Capture the cell that displays the provided text and extract its (x, y) central coordinate. 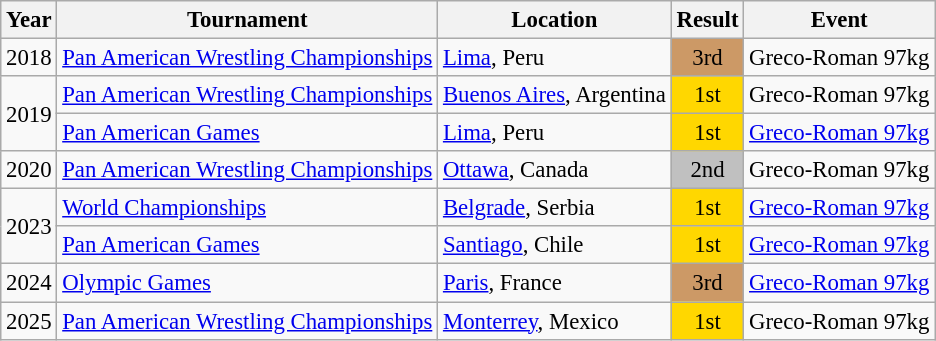
Buenos Aires, Argentina (555, 95)
Tournament (248, 20)
Result (708, 20)
World Championships (248, 208)
Location (555, 20)
2023 (29, 226)
Santiago, Chile (555, 245)
Monterrey, Mexico (555, 321)
Belgrade, Serbia (555, 208)
2nd (708, 170)
Olympic Games (248, 283)
2024 (29, 283)
2019 (29, 114)
Event (840, 20)
Ottawa, Canada (555, 170)
2020 (29, 170)
2018 (29, 58)
2025 (29, 321)
Year (29, 20)
Paris, France (555, 283)
